Identify which cell holds the provided text, then report its (x, y) central coordinate. 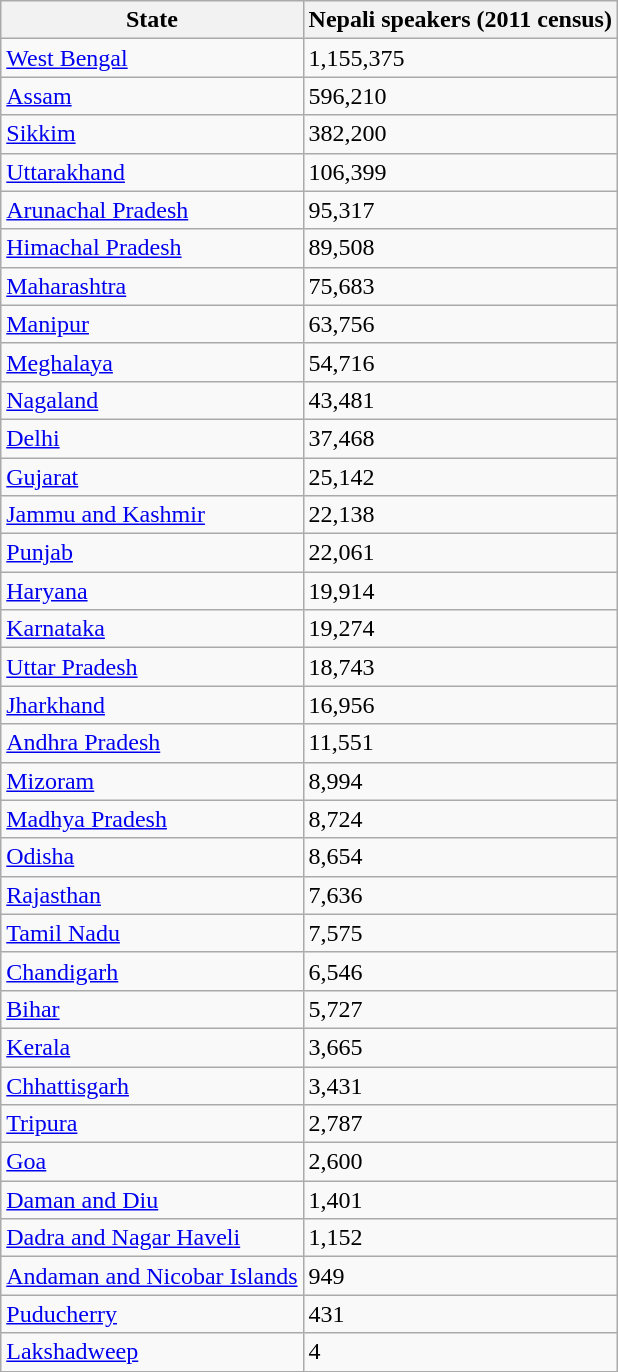
Andaman and Nicobar Islands (152, 1276)
Uttarakhand (152, 172)
19,274 (460, 629)
Kerala (152, 1047)
Bihar (152, 1009)
949 (460, 1276)
7,636 (460, 895)
Meghalaya (152, 362)
2,600 (460, 1162)
106,399 (460, 172)
3,431 (460, 1085)
Daman and Diu (152, 1200)
16,956 (460, 705)
8,654 (460, 857)
Punjab (152, 553)
54,716 (460, 362)
Chhattisgarh (152, 1085)
Manipur (152, 324)
Tamil Nadu (152, 933)
Maharashtra (152, 286)
1,155,375 (460, 58)
Andhra Pradesh (152, 743)
6,546 (460, 971)
19,914 (460, 591)
Delhi (152, 438)
West Bengal (152, 58)
Rajasthan (152, 895)
Arunachal Pradesh (152, 210)
382,200 (460, 134)
22,061 (460, 553)
4 (460, 1352)
95,317 (460, 210)
Assam (152, 96)
1,401 (460, 1200)
63,756 (460, 324)
Dadra and Nagar Haveli (152, 1238)
Jammu and Kashmir (152, 515)
5,727 (460, 1009)
Karnataka (152, 629)
Madhya Pradesh (152, 819)
596,210 (460, 96)
89,508 (460, 248)
Sikkim (152, 134)
75,683 (460, 286)
1,152 (460, 1238)
Puducherry (152, 1314)
Haryana (152, 591)
Himachal Pradesh (152, 248)
2,787 (460, 1124)
18,743 (460, 667)
8,994 (460, 781)
Lakshadweep (152, 1352)
Jharkhand (152, 705)
3,665 (460, 1047)
Gujarat (152, 477)
431 (460, 1314)
11,551 (460, 743)
37,468 (460, 438)
Chandigarh (152, 971)
8,724 (460, 819)
25,142 (460, 477)
Odisha (152, 857)
43,481 (460, 400)
Tripura (152, 1124)
Nagaland (152, 400)
Mizoram (152, 781)
State (152, 20)
7,575 (460, 933)
Goa (152, 1162)
Uttar Pradesh (152, 667)
22,138 (460, 515)
Nepali speakers (2011 census) (460, 20)
